For the text-containing cell, return its midpoint in [X, Y] coordinate format. 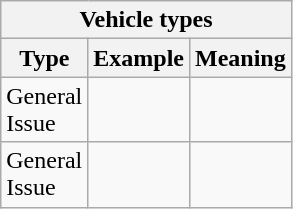
Meaning [241, 58]
Type [44, 58]
Example [139, 58]
Vehicle types [146, 20]
